Determine the (X, Y) coordinate at the center of the cell enclosing the given text.  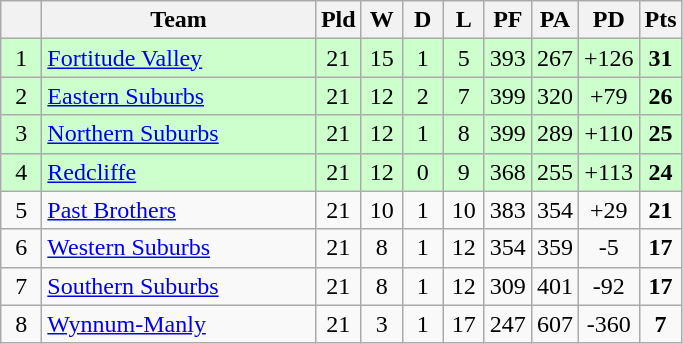
Southern Suburbs (179, 286)
-92 (608, 286)
Fortitude Valley (179, 58)
31 (660, 58)
-5 (608, 248)
D (422, 20)
607 (554, 324)
320 (554, 96)
15 (382, 58)
383 (508, 210)
309 (508, 286)
+113 (608, 172)
6 (22, 248)
289 (554, 134)
Northern Suburbs (179, 134)
255 (554, 172)
Pts (660, 20)
0 (422, 172)
368 (508, 172)
PF (508, 20)
267 (554, 58)
25 (660, 134)
+126 (608, 58)
Past Brothers (179, 210)
24 (660, 172)
+79 (608, 96)
401 (554, 286)
26 (660, 96)
PD (608, 20)
9 (464, 172)
+29 (608, 210)
PA (554, 20)
Western Suburbs (179, 248)
359 (554, 248)
393 (508, 58)
247 (508, 324)
Wynnum-Manly (179, 324)
Team (179, 20)
+110 (608, 134)
Redcliffe (179, 172)
Pld (338, 20)
4 (22, 172)
-360 (608, 324)
Eastern Suburbs (179, 96)
L (464, 20)
W (382, 20)
